Provide the [x, y] coordinate of the cell's center where the given text is located.  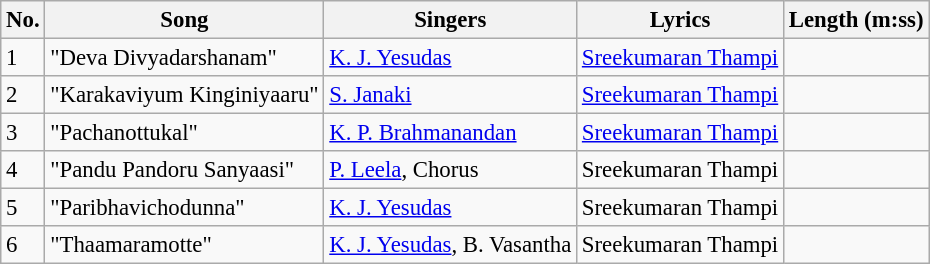
"Pachanottukal" [184, 133]
Length (m:ss) [856, 20]
S. Janaki [450, 95]
K. P. Brahmanandan [450, 133]
Song [184, 20]
No. [23, 20]
5 [23, 208]
K. J. Yesudas, B. Vasantha [450, 245]
Singers [450, 20]
"Thaamaramotte" [184, 245]
"Deva Divyadarshanam" [184, 58]
"Karakaviyum Kinginiyaaru" [184, 95]
3 [23, 133]
P. Leela, Chorus [450, 170]
Lyrics [680, 20]
2 [23, 95]
6 [23, 245]
"Pandu Pandoru Sanyaasi" [184, 170]
4 [23, 170]
"Paribhavichodunna" [184, 208]
1 [23, 58]
